Detect which cell encompasses the target text, then output its [x, y] center coordinate. 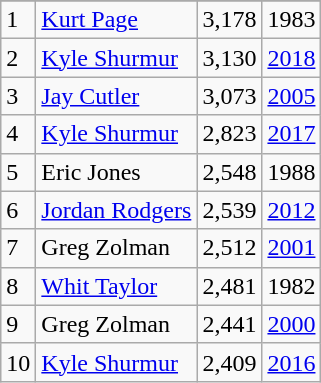
3,178 [230, 20]
2001 [292, 248]
2,548 [230, 172]
2017 [292, 134]
2000 [292, 324]
1983 [292, 20]
2,409 [230, 362]
2,441 [230, 324]
2012 [292, 210]
6 [18, 210]
2016 [292, 362]
2,481 [230, 286]
2,539 [230, 210]
3,130 [230, 58]
9 [18, 324]
1982 [292, 286]
Jay Cutler [116, 96]
2,823 [230, 134]
Eric Jones [116, 172]
Kurt Page [116, 20]
Whit Taylor [116, 286]
2 [18, 58]
8 [18, 286]
10 [18, 362]
Jordan Rodgers [116, 210]
2005 [292, 96]
3,073 [230, 96]
3 [18, 96]
1 [18, 20]
7 [18, 248]
2018 [292, 58]
4 [18, 134]
1988 [292, 172]
5 [18, 172]
2,512 [230, 248]
